Locate the cell with the specified text and output its (X, Y) center coordinate. 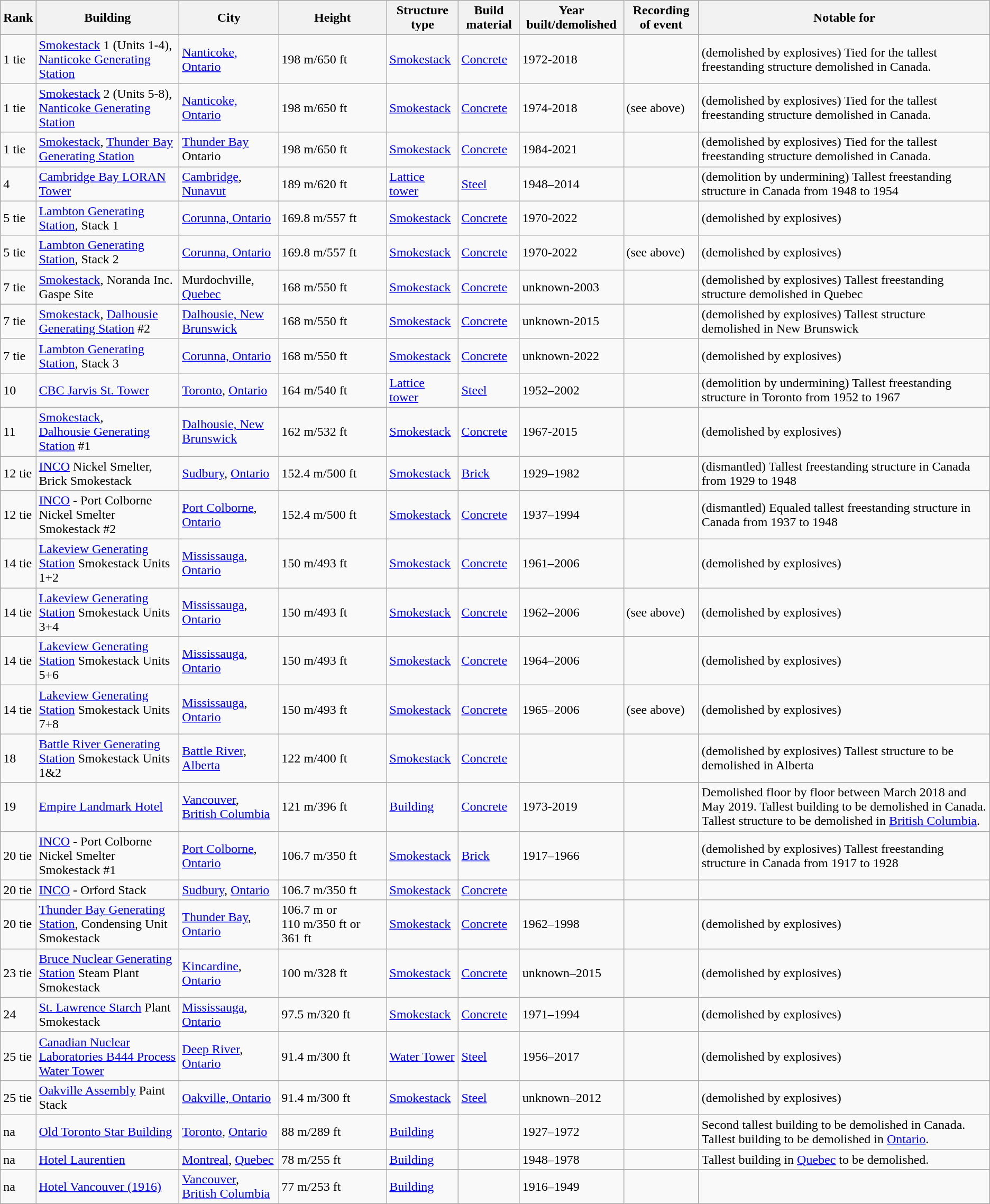
Thunder Bay Generating Station, Condensing Unit Smokestack (108, 924)
97.5 m/320 ft (333, 1014)
Bruce Nuclear Generating Station Steam Plant Smokestack (108, 973)
23 tie (18, 973)
(dismantled) Tallest freestanding structure in Canada from 1929 to 1948 (844, 473)
Smokestack, Dalhousie Generating Station #2 (108, 321)
Cambridge, Nunavut (229, 184)
INCO - Port Colborne Nickel Smelter Smokestack #1 (108, 856)
INCO Nickel Smelter, Brick Smokestack (108, 473)
unknown-2015 (571, 321)
162 m/532 ft (333, 431)
Hotel Vancouver (1916) (108, 1187)
1972-2018 (571, 59)
189 m/620 ft (333, 184)
Lakeview Generating Station Smokestack Units 7+8 (108, 710)
164 m/540 ft (333, 390)
4 (18, 184)
Montreal, Quebec (229, 1160)
Hotel Laurentien (108, 1160)
(demolished by explosives) Tallest freestanding structure in Canada from 1917 to 1928 (844, 856)
10 (18, 390)
Smokestack,Dalhousie Generating Station #1 (108, 431)
77 m/253 ft (333, 1187)
Empire Landmark Hotel (108, 807)
Battle River, Alberta (229, 758)
(dismantled) Equaled tallest freestanding structure in Canada from 1937 to 1948 (844, 515)
1965–2006 (571, 710)
1948–1978 (571, 1160)
Thunder Bay, Ontario (229, 924)
1929–1982 (571, 473)
Oakville, Ontario (229, 1098)
(demolished by explosives) Tallest freestanding structure demolished in Quebec (844, 287)
Canadian Nuclear Laboratories B444 Process Water Tower (108, 1056)
122 m/400 ft (333, 758)
18 (18, 758)
Lakeview Generating Station Smokestack Units 5+6 (108, 661)
unknown-2003 (571, 287)
1971–1994 (571, 1014)
1967-2015 (571, 431)
1973-2019 (571, 807)
Battle River Generating Station Smokestack Units 1&2 (108, 758)
19 (18, 807)
1974-2018 (571, 108)
1917–1966 (571, 856)
Thunder Bay Ontario (229, 149)
Year built/demolished (571, 18)
Structure type (423, 18)
106.7 m or 110 m/350 ft or 361 ft (333, 924)
Lambton Generating Station, Stack 3 (108, 355)
unknown–2012 (571, 1098)
unknown–2015 (571, 973)
Tallest building in Quebec to be demolished. (844, 1160)
Notable for (844, 18)
Second tallest building to be demolished in Canada. Tallest building to be demolished in Ontario. (844, 1132)
1964–2006 (571, 661)
1984-2021 (571, 149)
1948–2014 (571, 184)
1927–1972 (571, 1132)
(demolished by explosives) Tallest structure to be demolished in Alberta (844, 758)
unknown-2022 (571, 355)
Height (333, 18)
Smokestack, Noranda Inc. Gaspe Site (108, 287)
121 m/396 ft (333, 807)
CBC Jarvis St. Tower (108, 390)
St. Lawrence Starch Plant Smokestack (108, 1014)
Build material (489, 18)
Oakville Assembly Paint Stack (108, 1098)
Water Tower (423, 1056)
Rank (18, 18)
Lambton Generating Station, Stack 2 (108, 253)
Recording of event (661, 18)
24 (18, 1014)
Lambton Generating Station, Stack 1 (108, 218)
Smokestack 1 (Units 1-4), Nanticoke Generating Station (108, 59)
Murdochville, Quebec (229, 287)
(demolished by explosives) Tallest structure demolished in New Brunswick (844, 321)
Deep River, Ontario (229, 1056)
Lakeview Generating Station Smokestack Units 3+4 (108, 612)
Kincardine, Ontario (229, 973)
Old Toronto Star Building (108, 1132)
88 m/289 ft (333, 1132)
1916–1949 (571, 1187)
1962–1998 (571, 924)
INCO - Port Colborne Nickel Smelter Smokestack #2 (108, 515)
1962–2006 (571, 612)
1937–1994 (571, 515)
Smokestack 2 (Units 5-8), Nanticoke Generating Station (108, 108)
INCO - Orford Stack (108, 890)
(demolition by undermining) Tallest freestanding structure in Canada from 1948 to 1954 (844, 184)
78 m/255 ft (333, 1160)
100 m/328 ft (333, 973)
11 (18, 431)
Smokestack, Thunder Bay Generating Station (108, 149)
1961–2006 (571, 564)
1952–2002 (571, 390)
City (229, 18)
1956–2017 (571, 1056)
(demolition by undermining) Tallest freestanding structure in Toronto from 1952 to 1967 (844, 390)
Cambridge Bay LORAN Tower (108, 184)
Lakeview Generating Station Smokestack Units 1+2 (108, 564)
